For the text-containing cell, return its midpoint in (x, y) coordinate format. 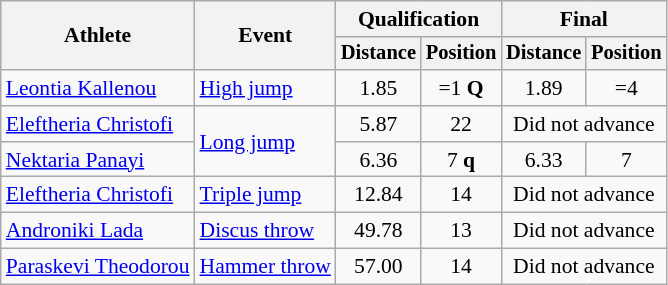
=4 (626, 88)
Leontia Kallenou (98, 88)
22 (461, 124)
7 (626, 160)
Long jump (266, 142)
1.85 (378, 88)
6.33 (544, 160)
Discus throw (266, 231)
=1 Q (461, 88)
7 q (461, 160)
57.00 (378, 267)
Androniki Lada (98, 231)
Final (584, 19)
49.78 (378, 231)
5.87 (378, 124)
Paraskevi Theodorou (98, 267)
Triple jump (266, 195)
Nektaria Panayi (98, 160)
High jump (266, 88)
Hammer throw (266, 267)
Athlete (98, 36)
Event (266, 36)
12.84 (378, 195)
1.89 (544, 88)
13 (461, 231)
6.36 (378, 160)
Qualification (418, 19)
